Return (X, Y) of the center of cell containing provided text 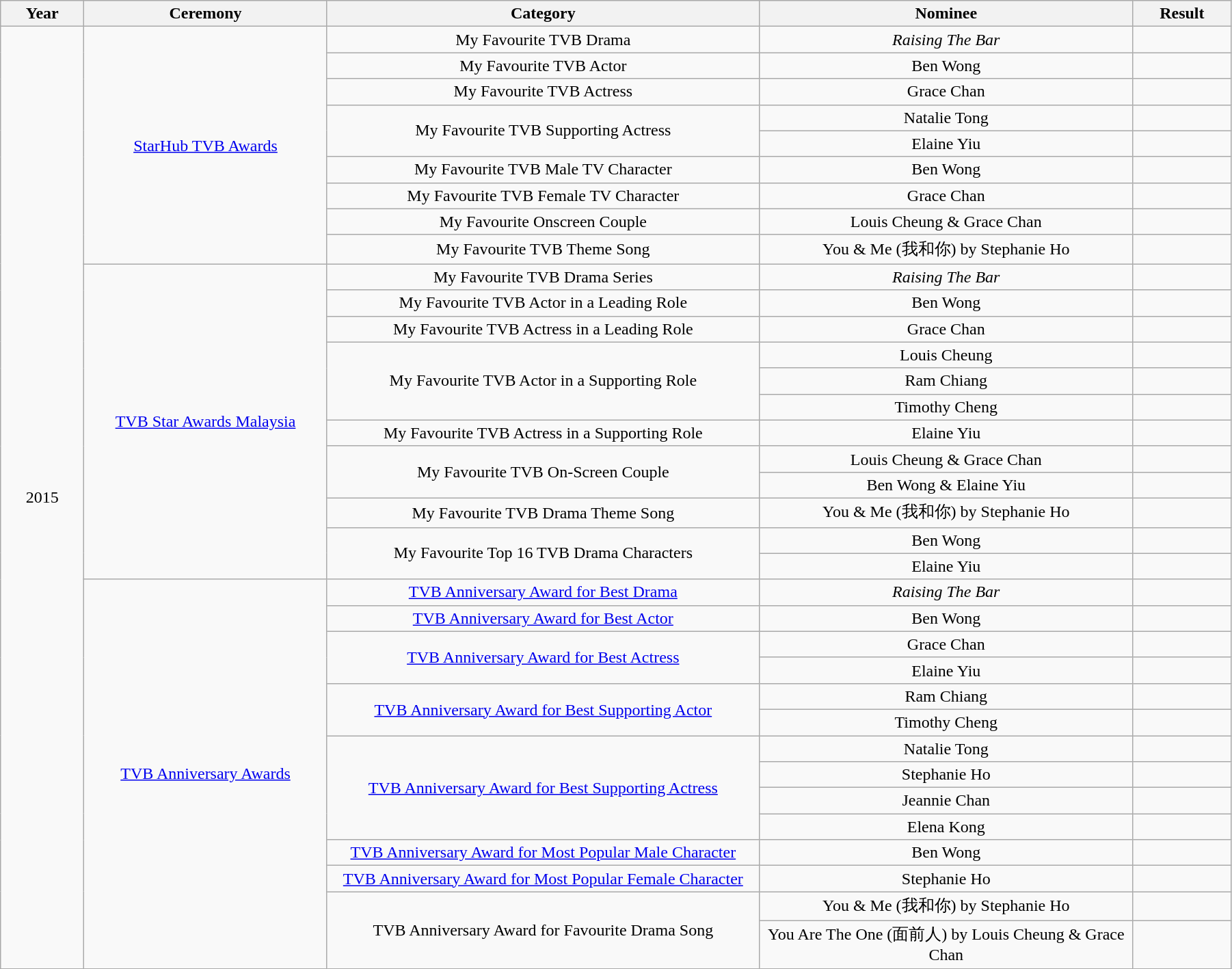
My Favourite TVB Actor (543, 66)
Result (1181, 14)
TVB Anniversary Award for Best Supporting Actress (543, 788)
TVB Anniversary Awards (206, 774)
Ceremony (206, 14)
My Favourite TVB Actress in a Supporting Role (543, 433)
Year (42, 14)
TVB Anniversary Award for Most Popular Female Character (543, 879)
My Favourite TVB Actor in a Supporting Role (543, 381)
My Favourite Top 16 TVB Drama Characters (543, 553)
My Favourite TVB Drama Theme Song (543, 513)
TVB Anniversary Award for Best Actress (543, 657)
TVB Anniversary Award for Best Drama (543, 592)
My Favourite TVB Theme Song (543, 249)
My Favourite Onscreen Couple (543, 222)
Ben Wong & Elaine Yiu (946, 485)
TVB Anniversary Award for Best Supporting Actor (543, 709)
My Favourite TVB Drama (543, 40)
My Favourite TVB Drama Series (543, 277)
Nominee (946, 14)
StarHub TVB Awards (206, 145)
TVB Star Awards Malaysia (206, 421)
My Favourite TVB On-Screen Couple (543, 472)
Category (543, 14)
You Are The One (面前人) by Louis Cheung & Grace Chan (946, 944)
My Favourite TVB Supporting Actress (543, 131)
Louis Cheung (946, 355)
My Favourite TVB Male TV Character (543, 170)
2015 (42, 498)
My Favourite TVB Actress in a Leading Role (543, 329)
My Favourite TVB Female TV Character (543, 196)
Elena Kong (946, 827)
My Favourite TVB Actress (543, 92)
Jeannie Chan (946, 801)
TVB Anniversary Award for Most Popular Male Character (543, 853)
TVB Anniversary Award for Best Actor (543, 618)
My Favourite TVB Actor in a Leading Role (543, 303)
TVB Anniversary Award for Favourite Drama Song (543, 930)
